Output the [x, y] coordinate of the center of the cell containing the given text.  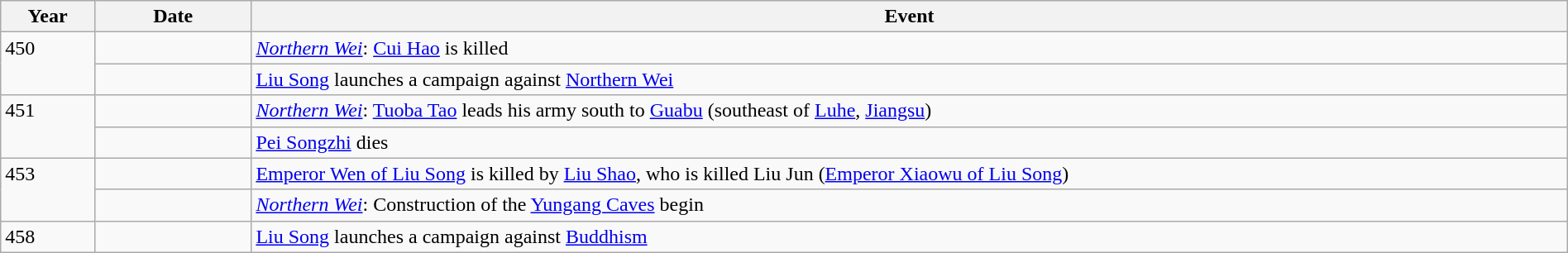
Year [48, 17]
Liu Song launches a campaign against Northern Wei [910, 79]
Pei Songzhi dies [910, 142]
Date [172, 17]
Northern Wei: Tuoba Tao leads his army south to Guabu (southeast of Luhe, Jiangsu) [910, 111]
Liu Song launches a campaign against Buddhism [910, 236]
Event [910, 17]
Emperor Wen of Liu Song is killed by Liu Shao, who is killed Liu Jun (Emperor Xiaowu of Liu Song) [910, 174]
453 [48, 189]
458 [48, 236]
451 [48, 126]
Northern Wei: Cui Hao is killed [910, 48]
450 [48, 64]
Northern Wei: Construction of the Yungang Caves begin [910, 205]
